For the text-containing cell, return its midpoint in (x, y) coordinate format. 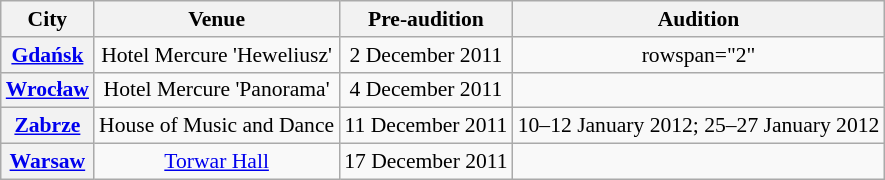
rowspan="2" (699, 55)
Hotel Mercure 'Heweliusz' (216, 55)
House of Music and Dance (216, 126)
Hotel Mercure 'Panorama' (216, 90)
Torwar Hall (216, 162)
2 December 2011 (426, 55)
11 December 2011 (426, 126)
Zabrze (48, 126)
4 December 2011 (426, 90)
Venue (216, 19)
Gdańsk (48, 55)
10–12 January 2012; 25–27 January 2012 (699, 126)
Warsaw (48, 162)
City (48, 19)
Audition (699, 19)
17 December 2011 (426, 162)
Wrocław (48, 90)
Pre-audition (426, 19)
